Detect which cell encompasses the target text, then output its [X, Y] center coordinate. 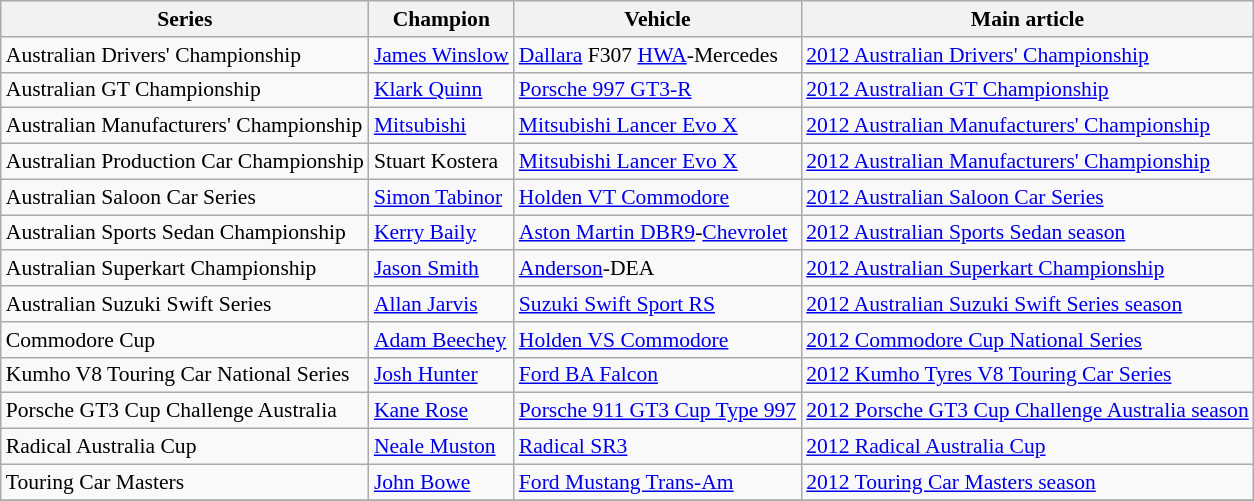
Radical Australia Cup [185, 447]
2012 Australian Saloon Car Series [1028, 197]
Porsche 997 GT3-R [658, 90]
Australian Manufacturers' Championship [185, 126]
Australian GT Championship [185, 90]
Series [185, 19]
2012 Australian Drivers' Championship [1028, 55]
Dallara F307 HWA-Mercedes [658, 55]
Vehicle [658, 19]
Jason Smith [442, 269]
2012 Kumho Tyres V8 Touring Car Series [1028, 375]
Radical SR3 [658, 447]
2012 Australian Sports Sedan season [1028, 233]
2012 Australian Suzuki Swift Series season [1028, 304]
2012 Commodore Cup National Series [1028, 340]
Mitsubishi [442, 126]
Ford BA Falcon [658, 375]
Aston Martin DBR9-Chevrolet [658, 233]
Klark Quinn [442, 90]
Allan Jarvis [442, 304]
Josh Hunter [442, 375]
Australian Sports Sedan Championship [185, 233]
Champion [442, 19]
Simon Tabinor [442, 197]
2012 Radical Australia Cup [1028, 447]
Australian Production Car Championship [185, 162]
2012 Touring Car Masters season [1028, 482]
Neale Muston [442, 447]
Porsche 911 GT3 Cup Type 997 [658, 411]
Porsche GT3 Cup Challenge Australia [185, 411]
Australian Superkart Championship [185, 269]
James Winslow [442, 55]
Suzuki Swift Sport RS [658, 304]
2012 Porsche GT3 Cup Challenge Australia season [1028, 411]
Australian Saloon Car Series [185, 197]
John Bowe [442, 482]
Ford Mustang Trans-Am [658, 482]
2012 Australian Superkart Championship [1028, 269]
Kumho V8 Touring Car National Series [185, 375]
Australian Suzuki Swift Series [185, 304]
Commodore Cup [185, 340]
Main article [1028, 19]
Holden VT Commodore [658, 197]
Kane Rose [442, 411]
2012 Australian GT Championship [1028, 90]
Holden VS Commodore [658, 340]
Touring Car Masters [185, 482]
Kerry Baily [442, 233]
Anderson-DEA [658, 269]
Australian Drivers' Championship [185, 55]
Stuart Kostera [442, 162]
Adam Beechey [442, 340]
